For the text-containing cell, return its midpoint in (X, Y) coordinate format. 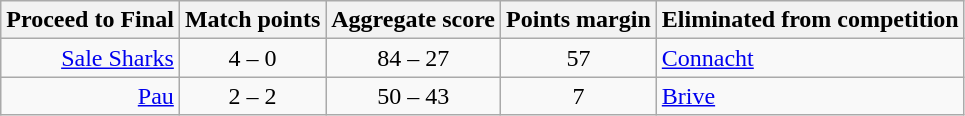
Points margin (579, 20)
Sale Sharks (90, 58)
2 – 2 (252, 96)
Match points (252, 20)
84 – 27 (414, 58)
Brive (810, 96)
Proceed to Final (90, 20)
Connacht (810, 58)
7 (579, 96)
57 (579, 58)
50 – 43 (414, 96)
Eliminated from competition (810, 20)
Aggregate score (414, 20)
4 – 0 (252, 58)
Pau (90, 96)
